Extract the (X, Y) coordinate from the center of the cell holding the provided text.  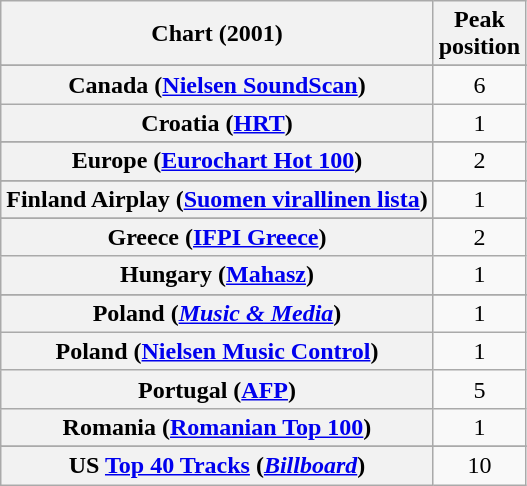
6 (479, 85)
10 (479, 465)
Canada (Nielsen SoundScan) (217, 85)
Hungary (Mahasz) (217, 275)
Poland (Music & Media) (217, 313)
Romania (Romanian Top 100) (217, 427)
Greece (IFPI Greece) (217, 237)
Portugal (AFP) (217, 389)
Finland Airplay (Suomen virallinen lista) (217, 199)
5 (479, 389)
Peakposition (479, 34)
Chart (2001) (217, 34)
Europe (Eurochart Hot 100) (217, 161)
US Top 40 Tracks (Billboard) (217, 465)
Poland (Nielsen Music Control) (217, 351)
Croatia (HRT) (217, 123)
